Detect which cell encompasses the target text, then output its [x, y] center coordinate. 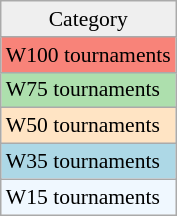
W50 tournaments [88, 126]
Category [88, 19]
W35 tournaments [88, 162]
W15 tournaments [88, 197]
W100 tournaments [88, 55]
W75 tournaments [88, 90]
